Detect which cell encompasses the target text, then output its [x, y] center coordinate. 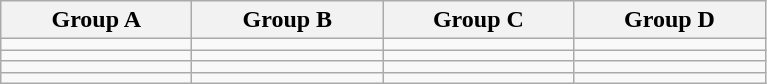
Group D [670, 20]
Group A [96, 20]
Group C [478, 20]
Group B [288, 20]
